Determine the [X, Y] coordinate at the center of the cell enclosing the given text.  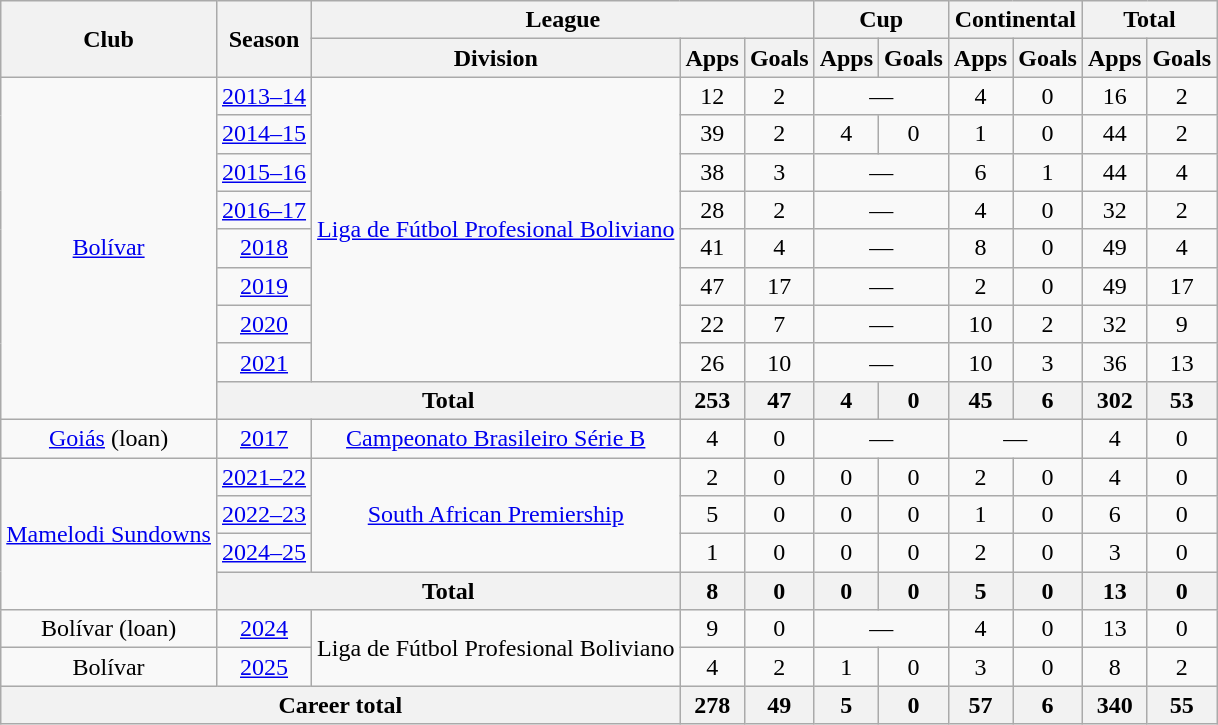
340 [1114, 705]
7 [779, 324]
Campeonato Brasileiro Série B [496, 438]
38 [712, 172]
39 [712, 134]
2014–15 [264, 134]
2021–22 [264, 477]
South African Premiership [496, 515]
2019 [264, 286]
2025 [264, 667]
2013–14 [264, 96]
Cup [881, 20]
League [564, 20]
22 [712, 324]
53 [1182, 400]
16 [1114, 96]
2022–23 [264, 515]
2020 [264, 324]
2024 [264, 629]
278 [712, 705]
2016–17 [264, 210]
57 [980, 705]
Goiás (loan) [109, 438]
Continental [1015, 20]
12 [712, 96]
2017 [264, 438]
2015–16 [264, 172]
Career total [340, 705]
Club [109, 39]
Bolívar (loan) [109, 629]
2024–25 [264, 553]
2018 [264, 248]
2021 [264, 362]
45 [980, 400]
55 [1182, 705]
36 [1114, 362]
253 [712, 400]
26 [712, 362]
Division [496, 58]
302 [1114, 400]
41 [712, 248]
Mamelodi Sundowns [109, 534]
Season [264, 39]
28 [712, 210]
